Output the [X, Y] coordinate of the center of the cell containing the given text.  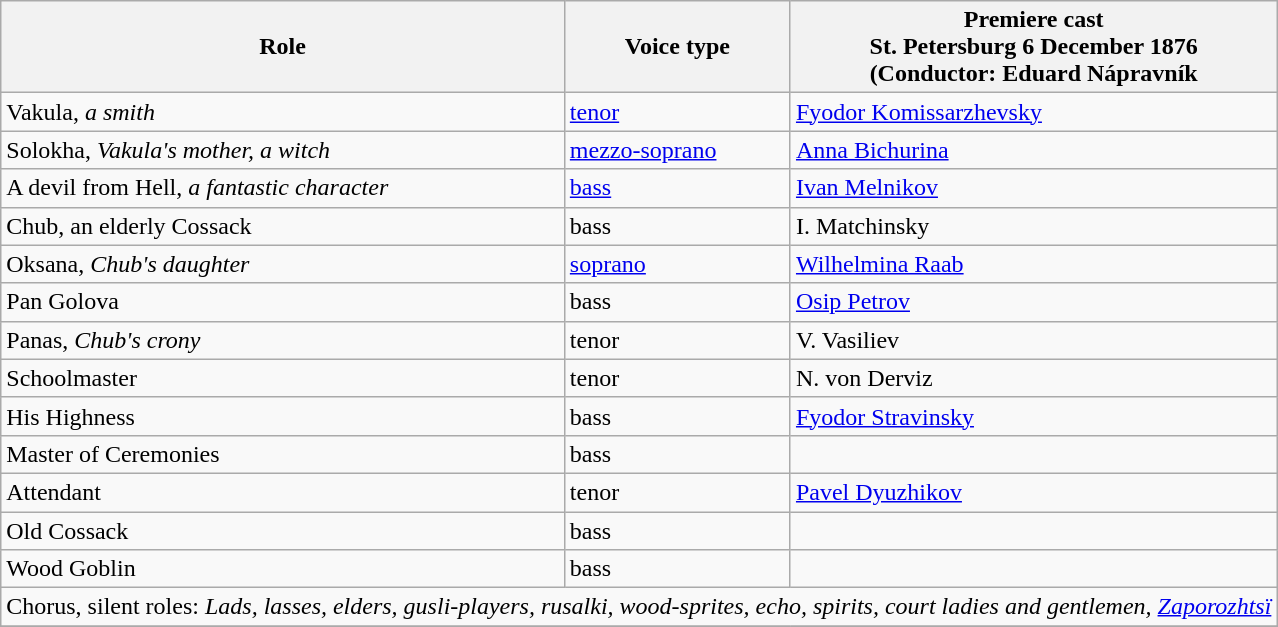
Role [283, 47]
Old Cossack [283, 531]
Wilhelmina Raab [1033, 264]
A devil from Hell, a fantastic character [283, 188]
Premiere castSt. Petersburg 6 December 1876(Conductor: Eduard Nápravník [1033, 47]
Oksana, Chub's daughter [283, 264]
Chorus, silent roles: Lads, lasses, elders, gusli-players, rusalki, wood-sprites, echo, spirits, court ladies and gentlemen, Zaporozhtsï [639, 607]
Fyodor Komissarzhevsky [1033, 112]
V. Vasiliev [1033, 340]
soprano [677, 264]
Panas, Chub's crony [283, 340]
Master of Ceremonies [283, 454]
Wood Goblin [283, 569]
Attendant [283, 492]
His Highness [283, 416]
N. von Derviz [1033, 378]
Osip Petrov [1033, 302]
mezzo-soprano [677, 150]
Vakula, a smith [283, 112]
Chub, an elderly Cossack [283, 226]
Fyodor Stravinsky [1033, 416]
Ivan Melnikov [1033, 188]
Pavel Dyuzhikov [1033, 492]
I. Matchinsky [1033, 226]
Voice type [677, 47]
Anna Bichurina [1033, 150]
Solokha, Vakula's mother, a witch [283, 150]
Pan Golova [283, 302]
Schoolmaster [283, 378]
